Search for the cell housing the specified text and yield its [X, Y] center coordinate. 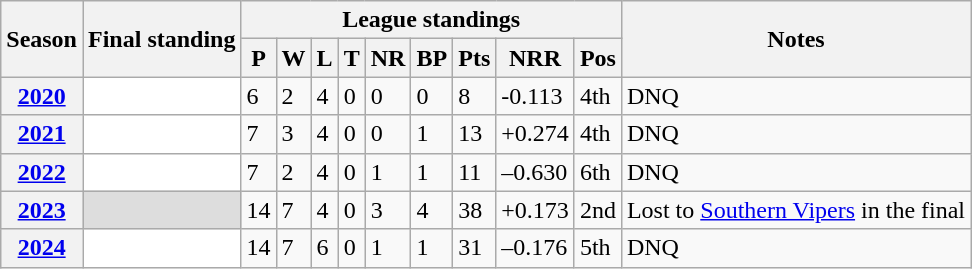
2021 [42, 134]
+0.274 [536, 134]
8 [474, 96]
Season [42, 39]
BP [432, 58]
T [352, 58]
W [294, 58]
NRR [536, 58]
P [258, 58]
31 [474, 248]
Notes [796, 39]
–0.176 [536, 248]
38 [474, 210]
Lost to Southern Vipers in the final [796, 210]
L [324, 58]
Pts [474, 58]
NR [388, 58]
–0.630 [536, 172]
2023 [42, 210]
+0.173 [536, 210]
-0.113 [536, 96]
League standings [431, 20]
2020 [42, 96]
Final standing [161, 39]
2024 [42, 248]
5th [598, 248]
11 [474, 172]
6th [598, 172]
Pos [598, 58]
2nd [598, 210]
2022 [42, 172]
13 [474, 134]
